Return the [x, y] coordinate for the center point of the cell that contains the specified text.  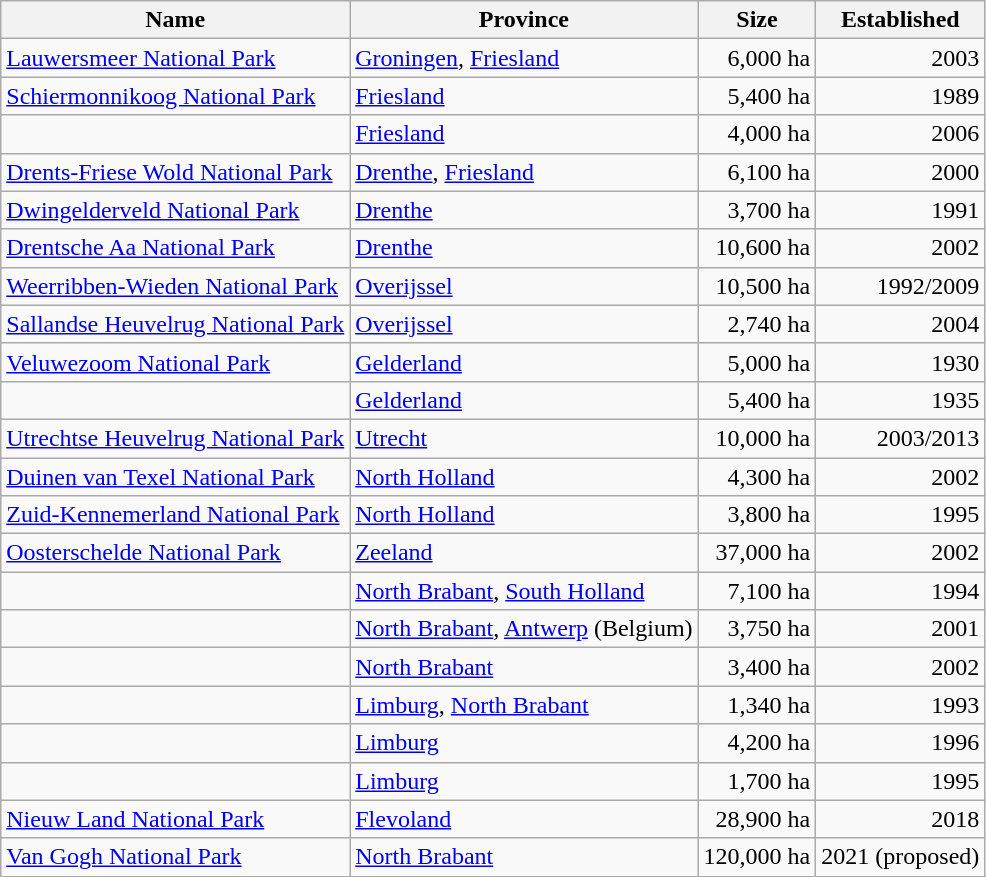
2,740 ha [757, 324]
4,200 ha [757, 743]
1994 [900, 591]
Established [900, 20]
Van Gogh National Park [176, 857]
4,300 ha [757, 477]
Veluwezoom National Park [176, 362]
1992/2009 [900, 286]
Sallandse Heuvelrug National Park [176, 324]
1996 [900, 743]
North Brabant, South Holland [524, 591]
Schiermonnikoog National Park [176, 96]
2003 [900, 58]
3,800 ha [757, 515]
10,600 ha [757, 248]
3,750 ha [757, 629]
5,000 ha [757, 362]
37,000 ha [757, 553]
6,000 ha [757, 58]
Nieuw Land National Park [176, 819]
North Brabant, Antwerp (Belgium) [524, 629]
Flevoland [524, 819]
Name [176, 20]
Duinen van Texel National Park [176, 477]
10,500 ha [757, 286]
Dwingelderveld National Park [176, 210]
10,000 ha [757, 438]
1989 [900, 96]
Utrecht [524, 438]
7,100 ha [757, 591]
1,700 ha [757, 781]
Drents-Friese Wold National Park [176, 172]
Drentsche Aa National Park [176, 248]
4,000 ha [757, 134]
6,100 ha [757, 172]
1993 [900, 705]
2001 [900, 629]
Province [524, 20]
Groningen, Friesland [524, 58]
3,400 ha [757, 667]
2003/2013 [900, 438]
Zeeland [524, 553]
Weerribben-Wieden National Park [176, 286]
1,340 ha [757, 705]
Drenthe, Friesland [524, 172]
28,900 ha [757, 819]
1935 [900, 400]
Size [757, 20]
2018 [900, 819]
2021 (proposed) [900, 857]
Limburg, North Brabant [524, 705]
1991 [900, 210]
Utrechtse Heuvelrug National Park [176, 438]
2006 [900, 134]
120,000 ha [757, 857]
Oosterschelde National Park [176, 553]
2004 [900, 324]
Lauwersmeer National Park [176, 58]
2000 [900, 172]
Zuid-Kennemerland National Park [176, 515]
1930 [900, 362]
3,700 ha [757, 210]
